From the cell containing the given text, extract its center point as (x, y) coordinate. 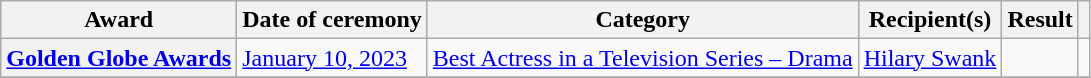
Result (1040, 20)
Hilary Swank (930, 58)
Category (642, 20)
Recipient(s) (930, 20)
Award (119, 20)
January 10, 2023 (332, 58)
Date of ceremony (332, 20)
Best Actress in a Television Series – Drama (642, 58)
Golden Globe Awards (119, 58)
